Output the (X, Y) coordinate of the center of the cell containing the given text.  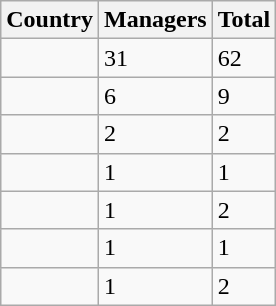
31 (155, 58)
Total (244, 20)
Country (50, 20)
6 (155, 96)
9 (244, 96)
Managers (155, 20)
62 (244, 58)
